Pinpoint the cell where the given text exists, returning its [x, y] midpoint coordinate. 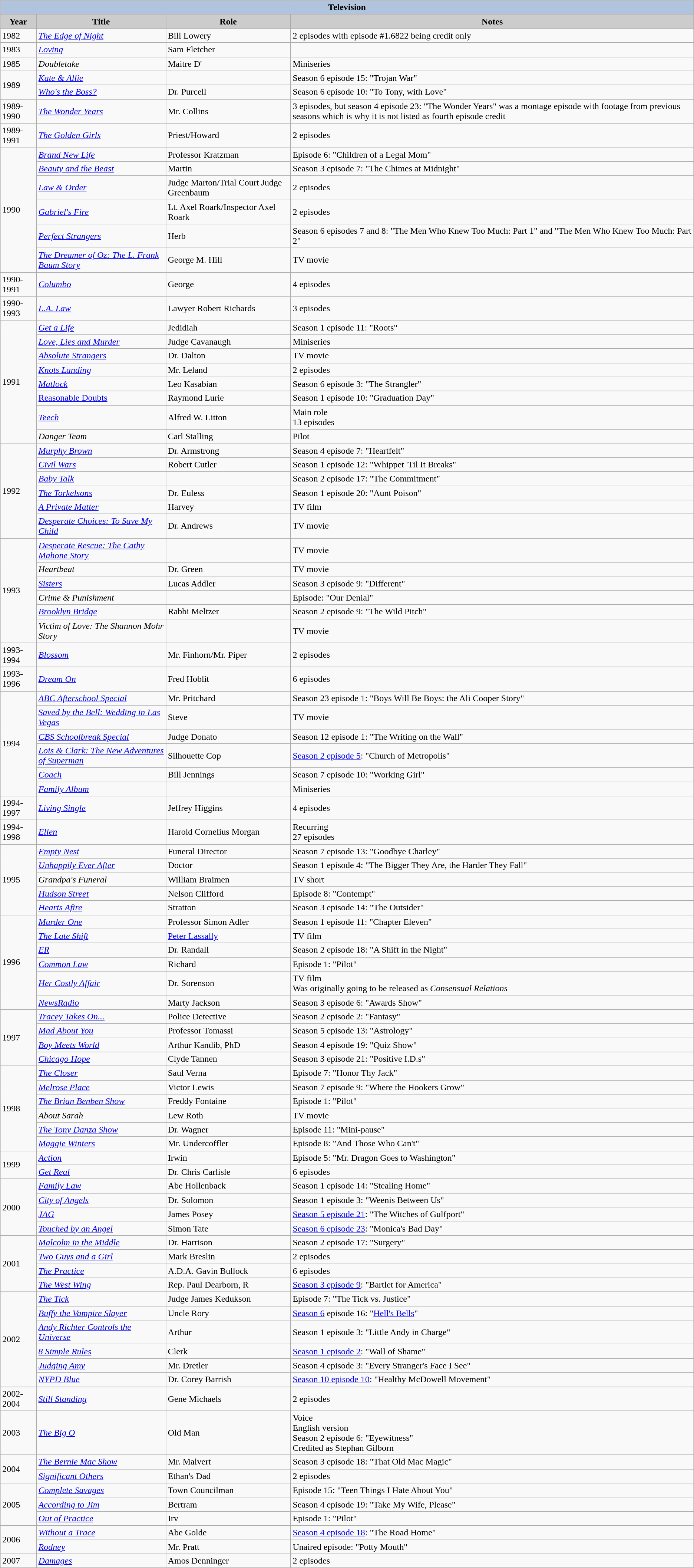
Season 10 episode 10: "Healthy McDowell Movement" [492, 1380]
Season 1 episode 14: "Stealing Home" [492, 1186]
The Tick [101, 1299]
Season 4 episode 7: "Heartfelt" [492, 450]
Abe Hollenback [228, 1186]
Old Man [228, 1433]
1989-1990 [19, 111]
Judge Cavanaugh [228, 342]
Marty Jackson [228, 1002]
Beauty and the Beast [101, 168]
2003 [19, 1433]
Dr. Euless [228, 493]
Arthur [228, 1332]
1994 [19, 743]
Saul Verna [228, 1073]
Episode: "Our Denial" [492, 598]
Out of Practice [101, 1518]
Mr. Dretler [228, 1365]
Dr. Corey Barrish [228, 1380]
Damages [101, 1561]
The Bernie Mac Show [101, 1462]
Silhouette Cop [228, 755]
The Closer [101, 1073]
8 Simple Rules [101, 1351]
1995 [19, 880]
2007 [19, 1561]
Desperate Choices: To Save My Child [101, 526]
Season 4 episode 18: "The Road Home" [492, 1532]
VoiceEnglish version Season 2 episode 6: "Eyewitness" Credited as Stephan Gilborn [492, 1433]
Bill Jennings [228, 775]
Episode 8: "And Those Who Can't" [492, 1144]
Dr. Harrison [228, 1242]
Title [101, 22]
Malcolm in the Middle [101, 1242]
Saved by the Bell: Wedding in Las Vegas [101, 717]
Raymond Lurie [228, 398]
2004 [19, 1469]
Leo Kasabian [228, 384]
Episode 7: "The Tick vs. Justice" [492, 1299]
1993 [19, 591]
Bill Lowery [228, 36]
Get Real [101, 1172]
Season 6 episode 16: "Hell's Bells" [492, 1313]
JAG [101, 1214]
Professor Kratzman [228, 154]
Judge Marton/Trial Court Judge Greenbaum [228, 188]
ER [101, 950]
The Dreamer of Oz: The L. Frank Baum Story [101, 260]
Brooklyn Bridge [101, 612]
Professor Simon Adler [228, 922]
The Late Shift [101, 936]
Jeffrey Higgins [228, 808]
Dr. Dalton [228, 356]
The Brian Benben Show [101, 1101]
Maitre D' [228, 64]
1993-1996 [19, 679]
Season 7 episode 9: "Where the Hookers Grow" [492, 1087]
Coach [101, 775]
Season 1 episode 10: "Graduation Day" [492, 398]
Season 1 episode 20: "Aunt Poison" [492, 493]
1999 [19, 1165]
Ethan's Dad [228, 1476]
Dr. Armstrong [228, 450]
A.D.A. Gavin Bullock [228, 1270]
Season 2 episode 9: "The Wild Pitch" [492, 612]
Desperate Rescue: The Cathy Mahone Story [101, 550]
Murder One [101, 922]
Crime & Punishment [101, 598]
Family Album [101, 789]
1996 [19, 962]
Alfred W. Litton [228, 417]
Still Standing [101, 1398]
The Torkelsons [101, 493]
2001 [19, 1263]
Main role 13 episodes [492, 417]
A Private Matter [101, 507]
Notes [492, 22]
Blossom [101, 655]
Mad About You [101, 1030]
Absolute Strangers [101, 356]
Judge James Kedukson [228, 1299]
Gabriel's Fire [101, 211]
Mr. Finhorn/Mr. Piper [228, 655]
George [228, 284]
Lois & Clark: The New Adventures of Superman [101, 755]
Season 7 episode 13: "Goodbye Charley" [492, 851]
Year [19, 22]
Teech [101, 417]
Episode 8: "Contempt" [492, 894]
Hearts Afire [101, 908]
Uncle Rory [228, 1313]
Abe Golde [228, 1532]
Gene Michaels [228, 1398]
Season 3 episode 6: "Awards Show" [492, 1002]
Arthur Kandib, PhD [228, 1045]
Dr. Solomon [228, 1200]
Dr. Purcell [228, 92]
Victor Lewis [228, 1087]
Season 4 episode 3: "Every Stranger's Face I See" [492, 1365]
Town Councilman [228, 1490]
Season 2 episode 17: "The Commitment" [492, 479]
Season 4 episode 19: "Take My Wife, Please" [492, 1504]
1997 [19, 1038]
Baby Talk [101, 479]
1998 [19, 1108]
Episode 15: "Teen Things I Hate About You" [492, 1490]
Season 3 episode 18: "That Old Mac Magic" [492, 1462]
Funeral Director [228, 851]
Rabbi Meltzer [228, 612]
2000 [19, 1207]
According to Jim [101, 1504]
Season 3 episode 21: "Positive I.D.s" [492, 1059]
About Sarah [101, 1115]
Rep. Paul Dearborn, R [228, 1285]
Ellen [101, 832]
Melrose Place [101, 1087]
The Wonder Years [101, 111]
Mr. Undercoffler [228, 1144]
Season 1 episode 4: "The Bigger They Are, the Harder They Fall" [492, 865]
Lucas Addler [228, 584]
1994-1998 [19, 832]
Irwin [228, 1158]
Dr. Green [228, 569]
George M. Hill [228, 260]
Jedidiah [228, 328]
Season 2 episode 2: "Fantasy" [492, 1016]
Dr. Randall [228, 950]
CBS Schoolbreak Special [101, 736]
Recurring 27 episodes [492, 832]
Season 4 episode 19: "Quiz Show" [492, 1045]
ABC Afterschool Special [101, 698]
Without a Trace [101, 1532]
Season 6 episode 3: "The Strangler" [492, 384]
Buffy the Vampire Slayer [101, 1313]
Pilot [492, 436]
Season 1 episode 12: "Whippet 'Til It Breaks" [492, 464]
Reasonable Doubts [101, 398]
Lew Roth [228, 1115]
Judge Donato [228, 736]
Season 2 episode 5: "Church of Metropolis" [492, 755]
Herb [228, 236]
2002 [19, 1339]
Season 23 episode 1: "Boys Will Be Boys: the Ali Cooper Story" [492, 698]
Season 1 episode 3: "Little Andy in Charge" [492, 1332]
Carl Stalling [228, 436]
Professor Tomassi [228, 1030]
Priest/Howard [228, 135]
Danger Team [101, 436]
1992 [19, 490]
Rodney [101, 1546]
Two Guys and a Girl [101, 1256]
Season 3 episode 7: "The Chimes at Midnight" [492, 168]
Significant Others [101, 1476]
Doctor [228, 865]
Law & Order [101, 188]
Lt. Axel Roark/Inspector Axel Roark [228, 211]
Bertram [228, 1504]
James Posey [228, 1214]
Mr. Collins [228, 111]
2 episodes with episode #1.6822 being credit only [492, 36]
Columbo [101, 284]
TV film Was originally going to be released as Consensual Relations [492, 983]
Empty Nest [101, 851]
2002-2004 [19, 1398]
Richard [228, 964]
Role [228, 22]
Dr. Sorenson [228, 983]
TV short [492, 880]
Brand New Life [101, 154]
Episode 11: "Mini-pause" [492, 1130]
Lawyer Robert Richards [228, 309]
1990 [19, 210]
Season 1 episode 3: "Weenis Between Us" [492, 1200]
Police Detective [228, 1016]
Boy Meets World [101, 1045]
1991 [19, 382]
1993-1994 [19, 655]
Who's the Boss? [101, 92]
Family Law [101, 1186]
Season 6 episode 23: "Monica's Bad Day" [492, 1228]
Clerk [228, 1351]
Peter Lassally [228, 936]
Season 6 episodes 7 and 8: "The Men Who Knew Too Much: Part 1" and "The Men Who Knew Too Much: Part 2" [492, 236]
Mr. Pritchard [228, 698]
Doubletake [101, 64]
Episode 6: "Children of a Legal Mom" [492, 154]
Get a Life [101, 328]
Andy Richter Controls the Universe [101, 1332]
The Big O [101, 1433]
Season 3 episode 14: "The Outsider" [492, 908]
1994-1997 [19, 808]
The Golden Girls [101, 135]
Victim of Love: The Shannon Mohr Story [101, 631]
Living Single [101, 808]
1990-1993 [19, 309]
Chicago Hope [101, 1059]
Season 1 episode 11: "Chapter Eleven" [492, 922]
Season 2 episode 18: "A Shift in the Night" [492, 950]
Clyde Tannen [228, 1059]
3 episodes [492, 309]
Robert Cutler [228, 464]
Simon Tate [228, 1228]
Steve [228, 717]
Hudson Street [101, 894]
Season 1 episode 2: "Wall of Shame" [492, 1351]
Her Costly Affair [101, 983]
Matlock [101, 384]
Fred Hoblit [228, 679]
The Tony Danza Show [101, 1130]
Martin [228, 168]
Stratton [228, 908]
Complete Savages [101, 1490]
Grandpa's Funeral [101, 880]
Love, Lies and Murder [101, 342]
Kate & Allie [101, 78]
Season 3 episode 9: "Bartlet for America" [492, 1285]
Mr. Pratt [228, 1546]
2006 [19, 1539]
Freddy Fontaine [228, 1101]
City of Angels [101, 1200]
L.A. Law [101, 309]
1983 [19, 50]
Episode 7: "Honor Thy Jack" [492, 1073]
Season 5 episode 21: "The Witches of Gulfport" [492, 1214]
Maggie Winters [101, 1144]
Dr. Chris Carlisle [228, 1172]
Dream On [101, 679]
The Edge of Night [101, 36]
1989 [19, 85]
Season 7 episode 10: "Working Girl" [492, 775]
Season 5 episode 13: "Astrology" [492, 1030]
Touched by an Angel [101, 1228]
Season 1 episode 11: "Roots" [492, 328]
Mr. Malvert [228, 1462]
2005 [19, 1504]
Episode 5: "Mr. Dragon Goes to Washington" [492, 1158]
Television [347, 7]
Tracey Takes On... [101, 1016]
Knots Landing [101, 370]
Harold Cornelius Morgan [228, 832]
Heartbeat [101, 569]
Unaired episode: "Potty Mouth" [492, 1546]
1982 [19, 36]
Murphy Brown [101, 450]
Unhappily Ever After [101, 865]
Civil Wars [101, 464]
Dr. Wagner [228, 1130]
Amos Denninger [228, 1561]
Season 12 episode 1: "The Writing on the Wall" [492, 736]
Season 3 episode 9: "Different" [492, 584]
Sisters [101, 584]
Perfect Strangers [101, 236]
Season 6 episode 15: "Trojan War" [492, 78]
The Practice [101, 1270]
Harvey [228, 507]
1989-1991 [19, 135]
Loving [101, 50]
Judging Amy [101, 1365]
NYPD Blue [101, 1380]
Mr. Leland [228, 370]
Action [101, 1158]
Mark Breslin [228, 1256]
Dr. Andrews [228, 526]
Common Law [101, 964]
Season 2 episode 17: "Surgery" [492, 1242]
Sam Fletcher [228, 50]
Season 6 episode 10: "To Tony, with Love" [492, 92]
1985 [19, 64]
William Braimen [228, 880]
1990-1991 [19, 284]
Irv [228, 1518]
NewsRadio [101, 1002]
Nelson Clifford [228, 894]
The West Wing [101, 1285]
